Search for the cell housing the specified text and yield its [x, y] center coordinate. 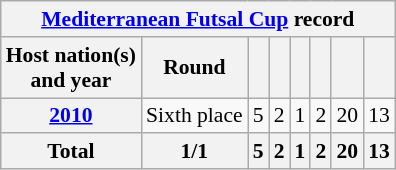
Sixth place [194, 116]
1/1 [194, 152]
Total [71, 152]
Host nation(s)and year [71, 68]
Mediterranean Futsal Cup record [198, 19]
2010 [71, 116]
Round [194, 68]
